Detect which cell encompasses the target text, then output its [X, Y] center coordinate. 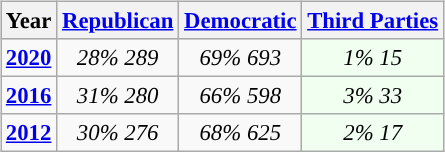
66% 598 [240, 96]
Year [29, 21]
Republican [118, 21]
Third Parties [373, 21]
2012 [29, 133]
2020 [29, 58]
28% 289 [118, 58]
Democratic [240, 21]
2016 [29, 96]
31% 280 [118, 96]
69% 693 [240, 58]
2% 17 [373, 133]
30% 276 [118, 133]
68% 625 [240, 133]
1% 15 [373, 58]
3% 33 [373, 96]
